Identify which cell holds the provided text, then report its [X, Y] central coordinate. 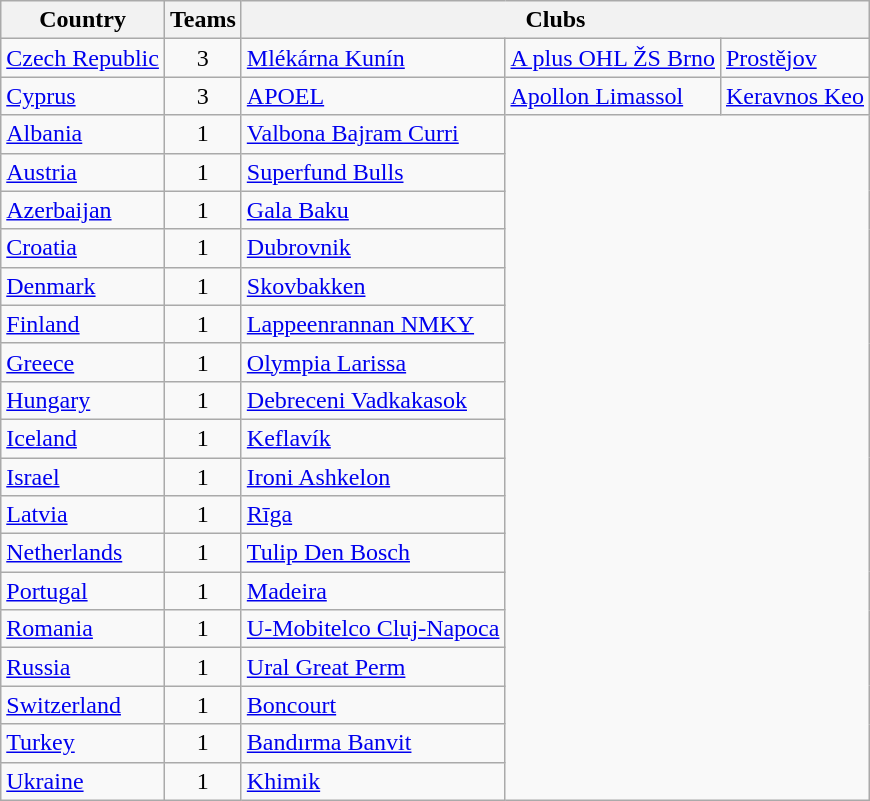
Mlékárna Kunín [373, 58]
Switzerland [83, 705]
Teams [202, 20]
Apollon Limassol [613, 96]
Tulip Den Bosch [373, 553]
Ukraine [83, 781]
Clubs [555, 20]
Ural Great Perm [373, 667]
Azerbaijan [83, 210]
Valbona Bajram Curri [373, 134]
Superfund Bulls [373, 172]
Turkey [83, 743]
Albania [83, 134]
Romania [83, 629]
Hungary [83, 400]
Latvia [83, 515]
Dubrovnik [373, 248]
Prostějov [794, 58]
Keravnos Keo [794, 96]
Russia [83, 667]
Bandırma Banvit [373, 743]
Denmark [83, 286]
Cyprus [83, 96]
A plus OHL ŽS Brno [613, 58]
Croatia [83, 248]
Iceland [83, 438]
Madeira [373, 591]
Ironi Ashkelon [373, 477]
Debreceni Vadkakasok [373, 400]
U-Mobitelco Cluj-Napoca [373, 629]
Portugal [83, 591]
APOEL [373, 96]
Skovbakken [373, 286]
Gala Baku [373, 210]
Khimik [373, 781]
Lappeenrannan NMKY [373, 324]
Israel [83, 477]
Greece [83, 362]
Austria [83, 172]
Netherlands [83, 553]
Boncourt [373, 705]
Czech Republic [83, 58]
Rīga [373, 515]
Finland [83, 324]
Country [83, 20]
Olympia Larissa [373, 362]
Keflavík [373, 438]
